Return [x, y] of the center of cell containing provided text 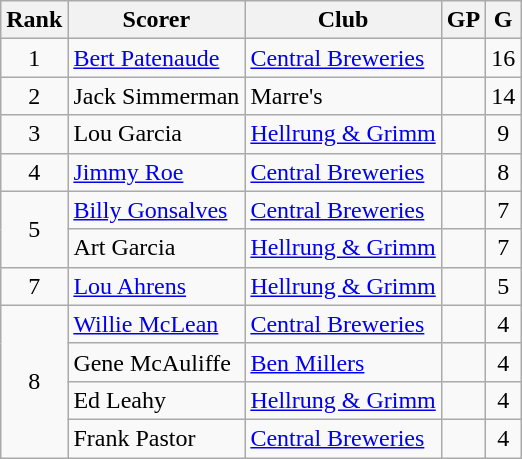
9 [504, 134]
Bert Patenaude [156, 58]
16 [504, 58]
Marre's [343, 96]
G [504, 20]
1 [34, 58]
Club [343, 20]
Rank [34, 20]
Scorer [156, 20]
Gene McAuliffe [156, 362]
Frank Pastor [156, 438]
Ed Leahy [156, 400]
Art Garcia [156, 248]
Willie McLean [156, 324]
Lou Ahrens [156, 286]
Billy Gonsalves [156, 210]
3 [34, 134]
14 [504, 96]
Jimmy Roe [156, 172]
Jack Simmerman [156, 96]
2 [34, 96]
GP [463, 20]
Lou Garcia [156, 134]
Ben Millers [343, 362]
